Identify which cell holds the provided text, then report its [X, Y] central coordinate. 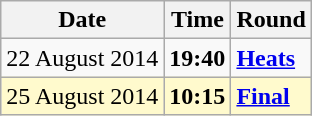
19:40 [198, 58]
Round [271, 20]
Final [271, 96]
22 August 2014 [82, 58]
25 August 2014 [82, 96]
Date [82, 20]
Heats [271, 58]
Time [198, 20]
10:15 [198, 96]
